From the cell containing the given text, extract its center point as [x, y] coordinate. 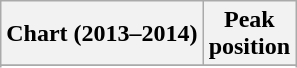
Chart (2013–2014) [102, 34]
Peakposition [249, 34]
